Extract the (x, y) coordinate from the center of the cell holding the provided text.  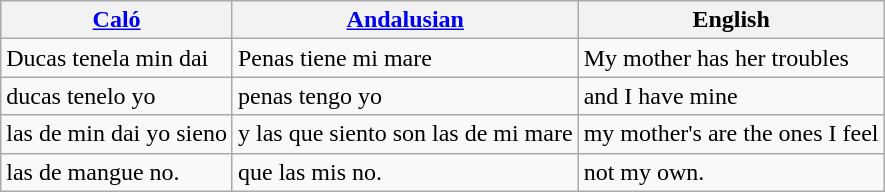
English (731, 20)
Penas tiene mi mare (405, 58)
Andalusian (405, 20)
not my own. (731, 172)
my mother's are the ones I feel (731, 134)
Caló (117, 20)
My mother has her troubles (731, 58)
y las que siento son las de mi mare (405, 134)
ducas tenelo yo (117, 96)
las de mangue no. (117, 172)
Ducas tenela min dai (117, 58)
penas tengo yo (405, 96)
and I have mine (731, 96)
las de min dai yo sieno (117, 134)
que las mis no. (405, 172)
